Pinpoint the cell where the given text exists, returning its (x, y) midpoint coordinate. 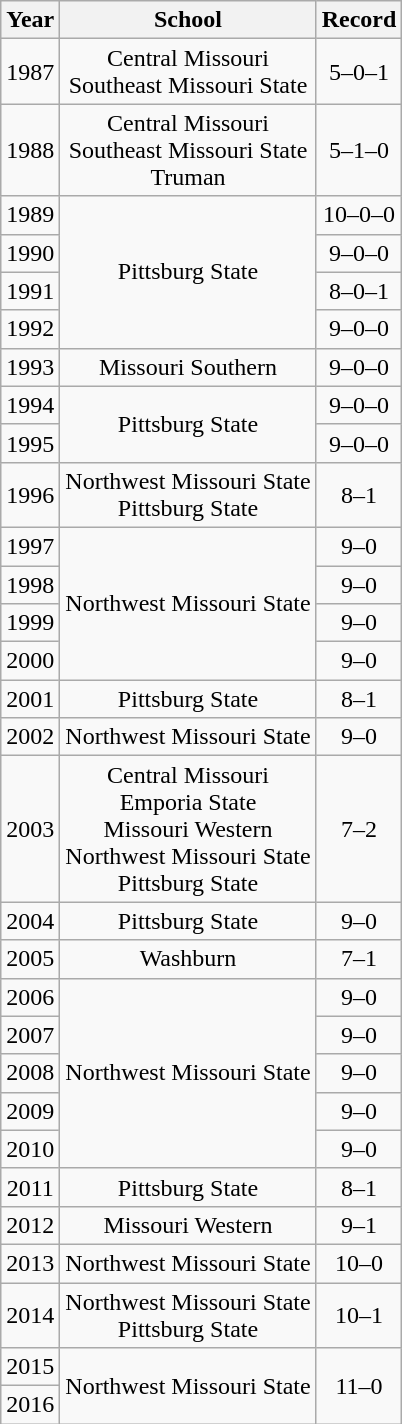
Missouri Southern (188, 367)
2012 (30, 1225)
2011 (30, 1187)
5–0–1 (359, 72)
11–0 (359, 1386)
2009 (30, 1111)
1989 (30, 215)
1987 (30, 72)
2008 (30, 1073)
2000 (30, 661)
2004 (30, 921)
2001 (30, 699)
10–1 (359, 1314)
Central MissouriEmporia StateMissouri WesternNorthwest Missouri StatePittsburg State (188, 829)
Washburn (188, 959)
9–1 (359, 1225)
2005 (30, 959)
7–2 (359, 829)
10–0 (359, 1263)
2010 (30, 1149)
2014 (30, 1314)
1992 (30, 329)
5–1–0 (359, 150)
Missouri Western (188, 1225)
Record (359, 20)
10–0–0 (359, 215)
Central MissouriSoutheast Missouri State (188, 72)
1995 (30, 443)
8–0–1 (359, 291)
2006 (30, 997)
7–1 (359, 959)
2013 (30, 1263)
1999 (30, 623)
1998 (30, 585)
2003 (30, 829)
2002 (30, 737)
1990 (30, 253)
1996 (30, 494)
Central MissouriSoutheast Missouri StateTruman (188, 150)
2007 (30, 1035)
1994 (30, 405)
2015 (30, 1367)
Year (30, 20)
1988 (30, 150)
1993 (30, 367)
School (188, 20)
1991 (30, 291)
1997 (30, 546)
2016 (30, 1405)
